Search for the cell housing the specified text and yield its (X, Y) center coordinate. 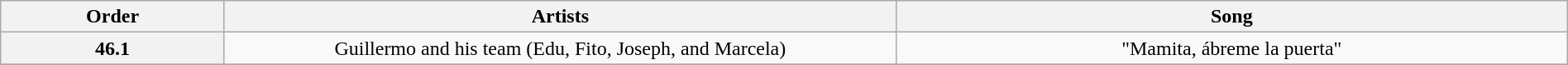
Artists (560, 17)
46.1 (112, 48)
Order (112, 17)
"Mamita, ábreme la puerta" (1231, 48)
Guillermo and his team (Edu, Fito, Joseph, and Marcela) (560, 48)
Song (1231, 17)
